From the cell containing the given text, extract its center point as [X, Y] coordinate. 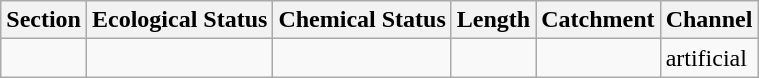
Section [44, 20]
Catchment [598, 20]
artificial [709, 58]
Chemical Status [362, 20]
Channel [709, 20]
Length [493, 20]
Ecological Status [179, 20]
